From the cell containing the given text, extract its center point as (x, y) coordinate. 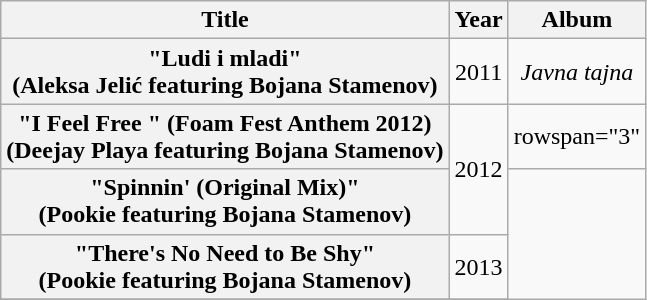
rowspan="3" (577, 136)
Year (478, 20)
"I Feel Free " (Foam Fest Anthem 2012)(Deejay Playa featuring Bojana Stamenov) (225, 136)
2011 (478, 72)
Javna tajna (577, 72)
Album (577, 20)
"There's No Need to Be Shy"(Pookie featuring Bojana Stamenov) (225, 266)
"Ludi i mladi"(Aleksa Jelić featuring Bojana Stamenov) (225, 72)
2012 (478, 169)
2013 (478, 266)
Title (225, 20)
"Spinnin' (Original Mix)"(Pookie featuring Bojana Stamenov) (225, 202)
